Scan for the cell matching the given text and deliver its [x, y] coordinate at center. 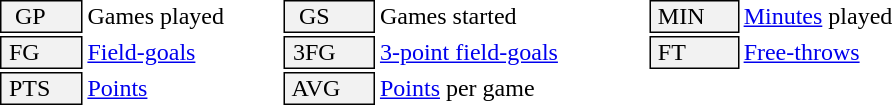
Field-goals [184, 52]
FG [42, 52]
Points [184, 88]
GS [330, 16]
AVG [330, 88]
MIN [694, 16]
Points per game [512, 88]
Games played [184, 16]
Games started [512, 16]
FT [694, 52]
3FG [330, 52]
3-point field-goals [512, 52]
GP [42, 16]
PTS [42, 88]
